Provide the [x, y] coordinate of the cell's center where the given text is located.  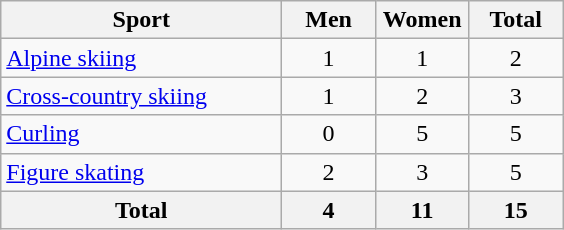
4 [329, 210]
Curling [142, 134]
Cross-country skiing [142, 96]
Figure skating [142, 172]
0 [329, 134]
15 [516, 210]
11 [422, 210]
Sport [142, 20]
Alpine skiing [142, 58]
Men [329, 20]
Women [422, 20]
